Determine the [X, Y] coordinate at the center of the cell enclosing the given text.  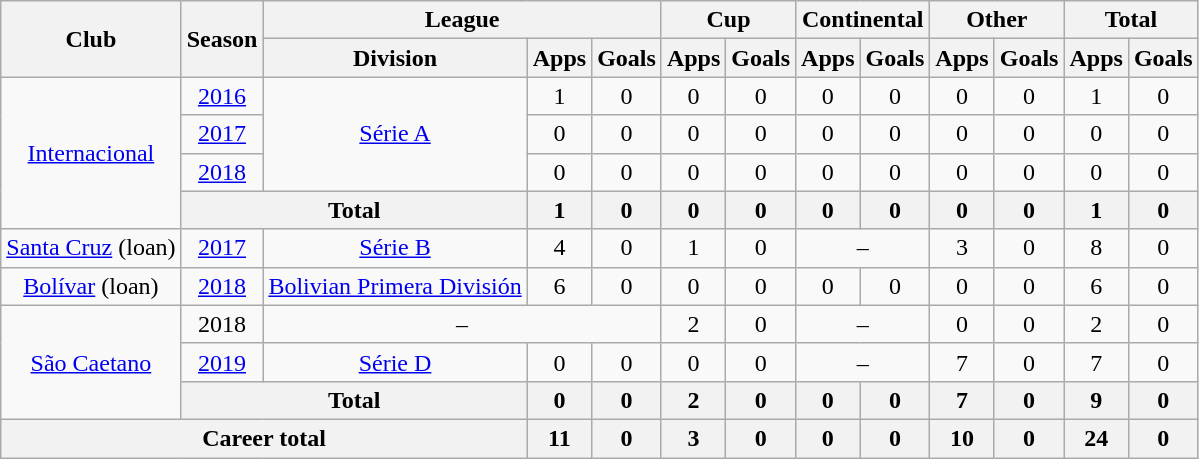
Internacional [91, 153]
São Caetano [91, 362]
Série B [395, 248]
Bolivian Primera División [395, 286]
Division [395, 58]
Santa Cruz (loan) [91, 248]
24 [1096, 438]
Série D [395, 362]
Bolívar (loan) [91, 286]
4 [559, 248]
2019 [222, 362]
Continental [863, 20]
Season [222, 39]
Other [997, 20]
Career total [264, 438]
Cup [728, 20]
Club [91, 39]
League [462, 20]
11 [559, 438]
10 [962, 438]
9 [1096, 400]
8 [1096, 248]
2016 [222, 96]
Série A [395, 134]
